Output the (x, y) coordinate of the center of the cell containing the given text.  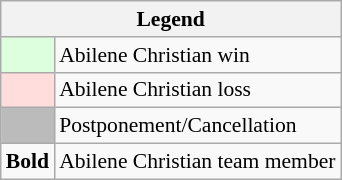
Postponement/Cancellation (197, 126)
Abilene Christian team member (197, 162)
Bold (28, 162)
Abilene Christian win (197, 55)
Abilene Christian loss (197, 90)
Legend (171, 19)
